Search for the cell housing the specified text and yield its (X, Y) center coordinate. 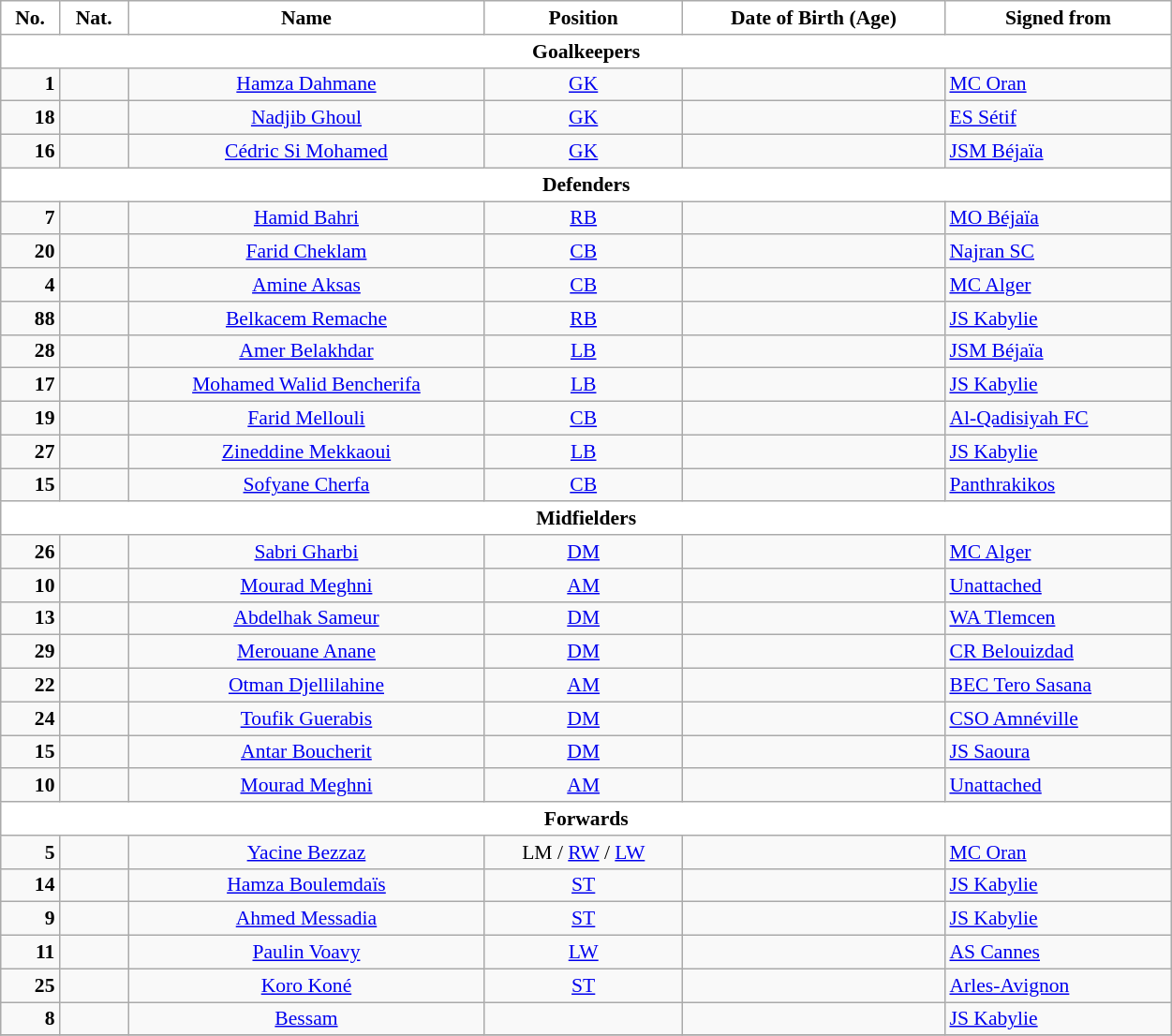
Cédric Si Mohamed (306, 152)
19 (30, 419)
Mohamed Walid Bencherifa (306, 385)
Zineddine Mekkaoui (306, 451)
9 (30, 919)
Position (584, 18)
7 (30, 218)
Otman Djellilahine (306, 686)
Najran SC (1058, 252)
28 (30, 351)
Yacine Bezzaz (306, 852)
Al-Qadisiyah FC (1058, 419)
Bessam (306, 1019)
CSO Amnéville (1058, 718)
Farid Mellouli (306, 419)
1 (30, 84)
8 (30, 1019)
Nadjib Ghoul (306, 118)
26 (30, 552)
22 (30, 686)
20 (30, 252)
Amine Aksas (306, 285)
25 (30, 985)
AS Cannes (1058, 953)
Sofyane Cherfa (306, 485)
Belkacem Remache (306, 318)
Arles-Avignon (1058, 985)
29 (30, 652)
17 (30, 385)
Name (306, 18)
13 (30, 618)
Toufik Guerabis (306, 718)
CR Belouizdad (1058, 652)
LM / RW / LW (584, 852)
16 (30, 152)
LW (584, 953)
Hamza Dahmane (306, 84)
Hamza Boulemdaïs (306, 885)
18 (30, 118)
Abdelhak Sameur (306, 618)
Nat. (94, 18)
Farid Cheklam (306, 252)
Goalkeepers (586, 52)
Hamid Bahri (306, 218)
BEC Tero Sasana (1058, 686)
Merouane Anane (306, 652)
Defenders (586, 185)
4 (30, 285)
5 (30, 852)
Koro Koné (306, 985)
Date of Birth (Age) (813, 18)
88 (30, 318)
11 (30, 953)
Ahmed Messadia (306, 919)
WA Tlemcen (1058, 618)
No. (30, 18)
Antar Boucherit (306, 752)
27 (30, 451)
Paulin Voavy (306, 953)
24 (30, 718)
14 (30, 885)
Panthrakikos (1058, 485)
MO Béjaïa (1058, 218)
Midfielders (586, 519)
ES Sétif (1058, 118)
Amer Belakhdar (306, 351)
Signed from (1058, 18)
Forwards (586, 819)
Sabri Gharbi (306, 552)
JS Saoura (1058, 752)
